Search for the cell housing the specified text and yield its [X, Y] center coordinate. 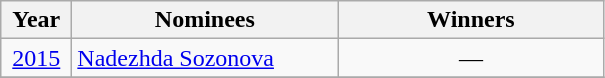
— [471, 58]
Winners [471, 20]
2015 [36, 58]
Nadezhda Sozonova [205, 58]
Year [36, 20]
Nominees [205, 20]
